Output the [x, y] coordinate of the center of the cell containing the given text.  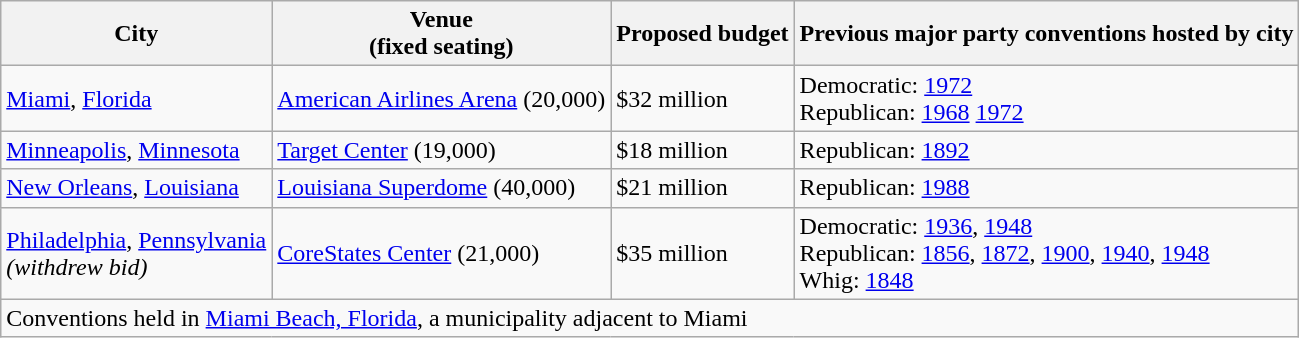
Target Center (19,000) [442, 150]
New Orleans, Louisiana [136, 188]
CoreStates Center (21,000) [442, 253]
Minneapolis, Minnesota [136, 150]
Republican: 1892 [1046, 150]
$35 million [702, 253]
City [136, 34]
Previous major party conventions hosted by city [1046, 34]
Louisiana Superdome (40,000) [442, 188]
$21 million [702, 188]
Philadelphia, Pennsylvania(withdrew bid) [136, 253]
$32 million [702, 98]
Democratic: 1972Republican: 1968 1972 [1046, 98]
Democratic: 1936, 1948Republican: 1856, 1872, 1900, 1940, 1948Whig: 1848 [1046, 253]
Proposed budget [702, 34]
Conventions held in Miami Beach, Florida, a municipality adjacent to Miami [650, 318]
Republican: 1988 [1046, 188]
$18 million [702, 150]
American Airlines Arena (20,000) [442, 98]
Venue(fixed seating) [442, 34]
Miami, Florida [136, 98]
